Return the [X, Y] coordinate for the center point of the cell that contains the specified text.  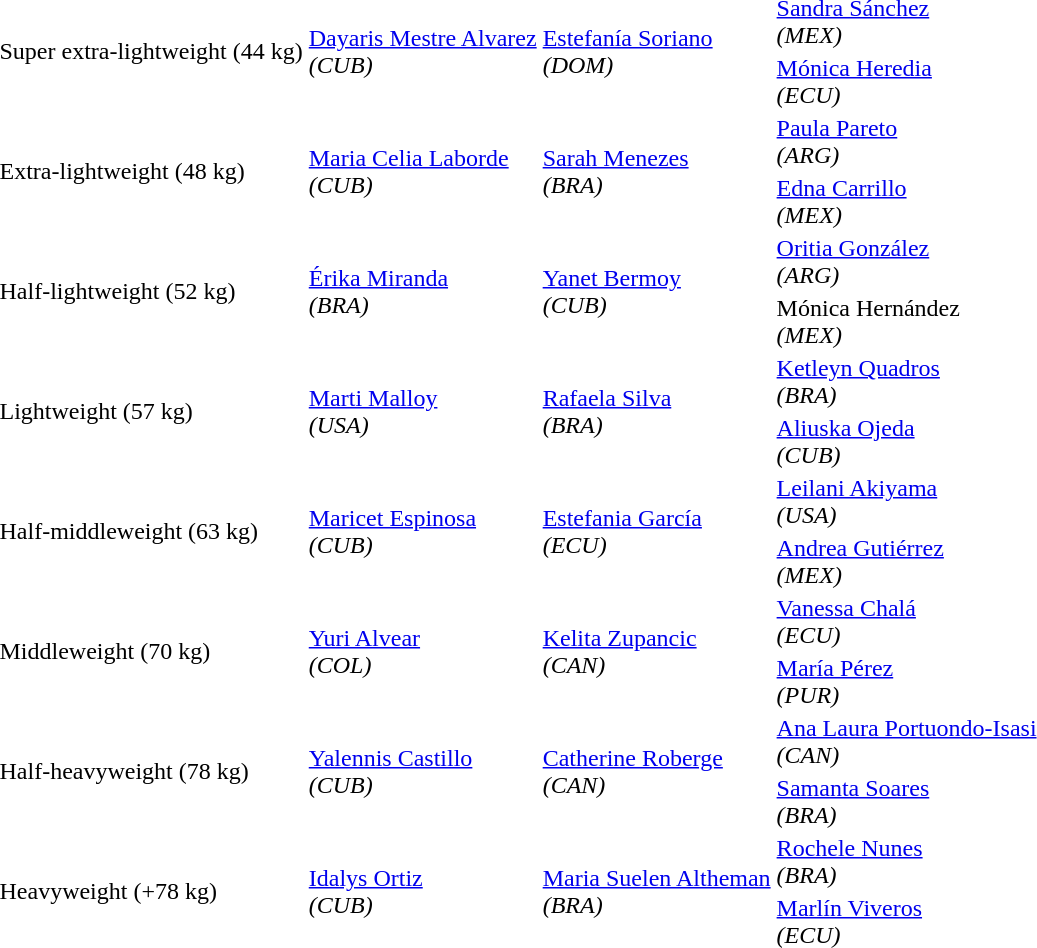
Sarah Menezes (BRA) [656, 172]
Yalennis Castillo (CUB) [422, 772]
Yuri Alvear (COL) [422, 652]
Yanet Bermoy (CUB) [656, 292]
Maria Celia Laborde (CUB) [422, 172]
Marti Malloy (USA) [422, 412]
Rafaela Silva (BRA) [656, 412]
Kelita Zupancic (CAN) [656, 652]
Catherine Roberge (CAN) [656, 772]
Maricet Espinosa (CUB) [422, 532]
Estefania García (ECU) [656, 532]
Érika Miranda (BRA) [422, 292]
